Detect which cell encompasses the target text, then output its (X, Y) center coordinate. 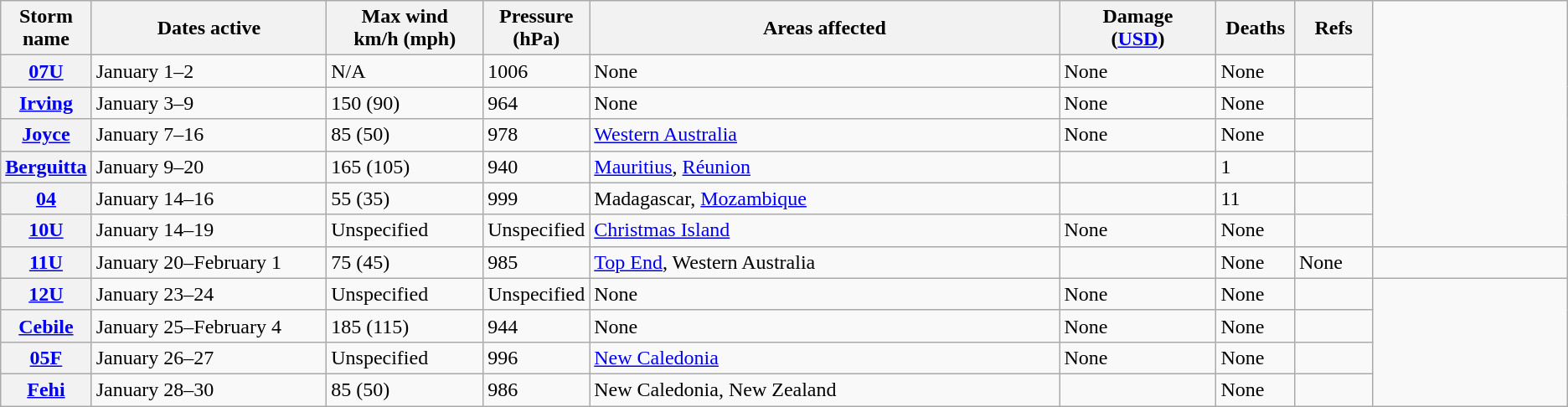
986 (536, 389)
Berguitta (46, 167)
Cebile (46, 326)
11U (46, 262)
10U (46, 230)
940 (536, 167)
Dates active (209, 28)
07U (46, 71)
1006 (536, 71)
January 25–February 4 (209, 326)
January 14–16 (209, 198)
Pressure(hPa) (536, 28)
Deaths (1256, 28)
January 20–February 1 (209, 262)
January 7–16 (209, 135)
944 (536, 326)
150 (90) (405, 103)
New Caledonia (824, 358)
January 9–20 (209, 167)
978 (536, 135)
Madagascar, Mozambique (824, 198)
Areas affected (824, 28)
12U (46, 294)
185 (115) (405, 326)
January 23–24 (209, 294)
999 (536, 198)
985 (536, 262)
964 (536, 103)
Storm name (46, 28)
January 3–9 (209, 103)
Western Australia (824, 135)
Fehi (46, 389)
New Caledonia, New Zealand (824, 389)
January 26–27 (209, 358)
11 (1256, 198)
Christmas Island (824, 230)
Refs (1333, 28)
55 (35) (405, 198)
Damage(USD) (1137, 28)
1 (1256, 167)
January 1–2 (209, 71)
Max windkm/h (mph) (405, 28)
January 14–19 (209, 230)
75 (45) (405, 262)
N/A (405, 71)
Mauritius, Réunion (824, 167)
Top End, Western Australia (824, 262)
Irving (46, 103)
Joyce (46, 135)
January 28–30 (209, 389)
165 (105) (405, 167)
04 (46, 198)
996 (536, 358)
05F (46, 358)
